Determine the (X, Y) coordinate at the center of the cell enclosing the given text.  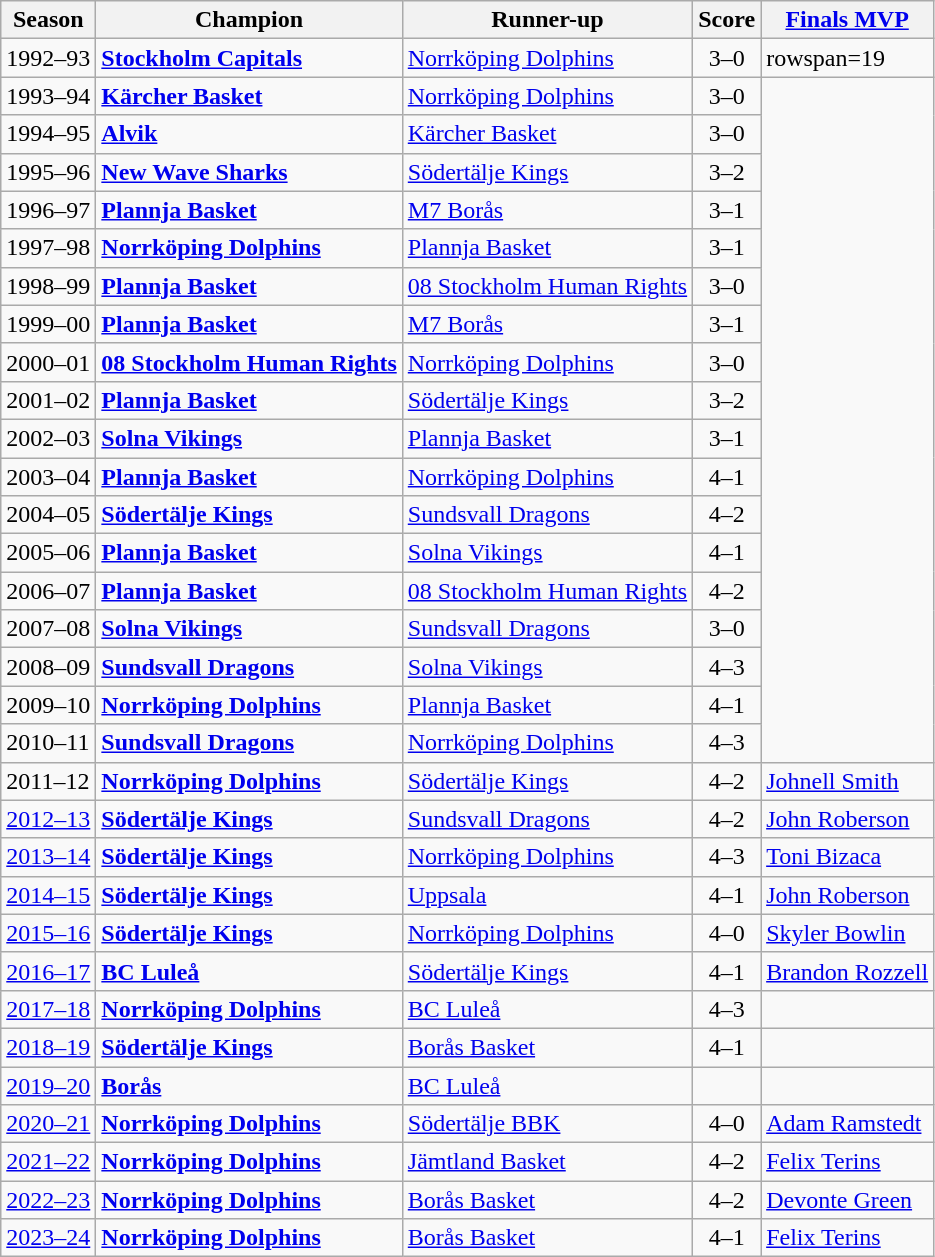
2010–11 (48, 743)
1994–95 (48, 134)
2016–17 (48, 971)
2005–06 (48, 553)
Skyler Bowlin (848, 933)
Season (48, 20)
2019–20 (48, 1085)
2014–15 (48, 895)
1998–99 (48, 286)
2003–04 (48, 477)
Södertälje BBK (547, 1124)
Uppsala (547, 895)
Score (727, 20)
1999–00 (48, 324)
1996–97 (48, 210)
2000–01 (48, 362)
Finals MVP (848, 20)
Jämtland Basket (547, 1162)
Adam Ramstedt (848, 1124)
New Wave Sharks (249, 172)
2015–16 (48, 933)
2001–02 (48, 400)
Alvik (249, 134)
Borås (249, 1085)
1993–94 (48, 96)
2004–05 (48, 515)
Devonte Green (848, 1200)
1992–93 (48, 58)
1997–98 (48, 248)
2017–18 (48, 1009)
2011–12 (48, 781)
2007–08 (48, 629)
2023–24 (48, 1238)
2002–03 (48, 438)
Champion (249, 20)
Stockholm Capitals (249, 58)
2006–07 (48, 591)
1995–96 (48, 172)
2009–10 (48, 705)
2012–13 (48, 819)
2021–22 (48, 1162)
2022–23 (48, 1200)
Brandon Rozzell (848, 971)
2008–09 (48, 667)
Toni Bizaca (848, 857)
2018–19 (48, 1047)
rowspan=19 (848, 58)
2020–21 (48, 1124)
Johnell Smith (848, 781)
Runner-up (547, 20)
2013–14 (48, 857)
